Capture the cell that displays the provided text and extract its (x, y) central coordinate. 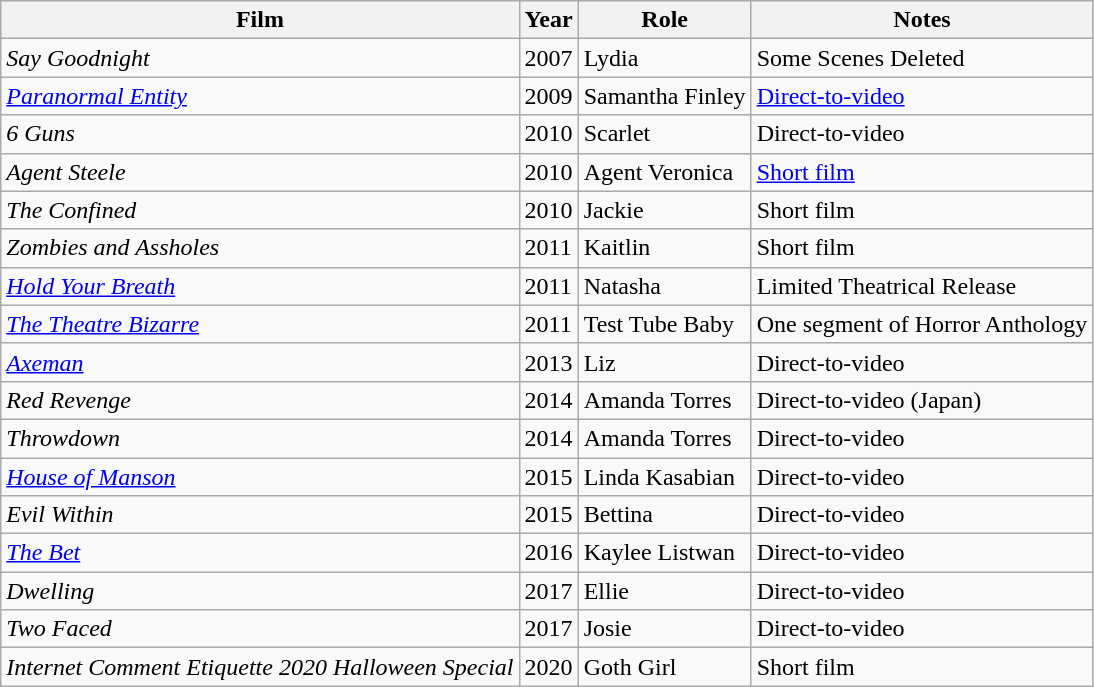
2020 (548, 667)
Some Scenes Deleted (922, 58)
Internet Comment Etiquette 2020 Halloween Special (260, 667)
6 Guns (260, 134)
Axeman (260, 362)
Limited Theatrical Release (922, 286)
Role (664, 20)
2013 (548, 362)
Bettina (664, 515)
Josie (664, 629)
The Bet (260, 553)
Kaylee Listwan (664, 553)
One segment of Horror Anthology (922, 324)
Say Goodnight (260, 58)
Direct-to-video (Japan) (922, 400)
Agent Veronica (664, 172)
Hold Your Breath (260, 286)
Jackie (664, 210)
Test Tube Baby (664, 324)
Evil Within (260, 515)
Goth Girl (664, 667)
Natasha (664, 286)
Kaitlin (664, 248)
Throwdown (260, 438)
Film (260, 20)
Two Faced (260, 629)
Red Revenge (260, 400)
Liz (664, 362)
The Confined (260, 210)
2016 (548, 553)
Lydia (664, 58)
Linda Kasabian (664, 477)
Notes (922, 20)
Samantha Finley (664, 96)
Ellie (664, 591)
Zombies and Assholes (260, 248)
2007 (548, 58)
Paranormal Entity (260, 96)
House of Manson (260, 477)
The Theatre Bizarre (260, 324)
2009 (548, 96)
Agent Steele (260, 172)
Dwelling (260, 591)
Year (548, 20)
Scarlet (664, 134)
